For the text-containing cell, return its midpoint in [x, y] coordinate format. 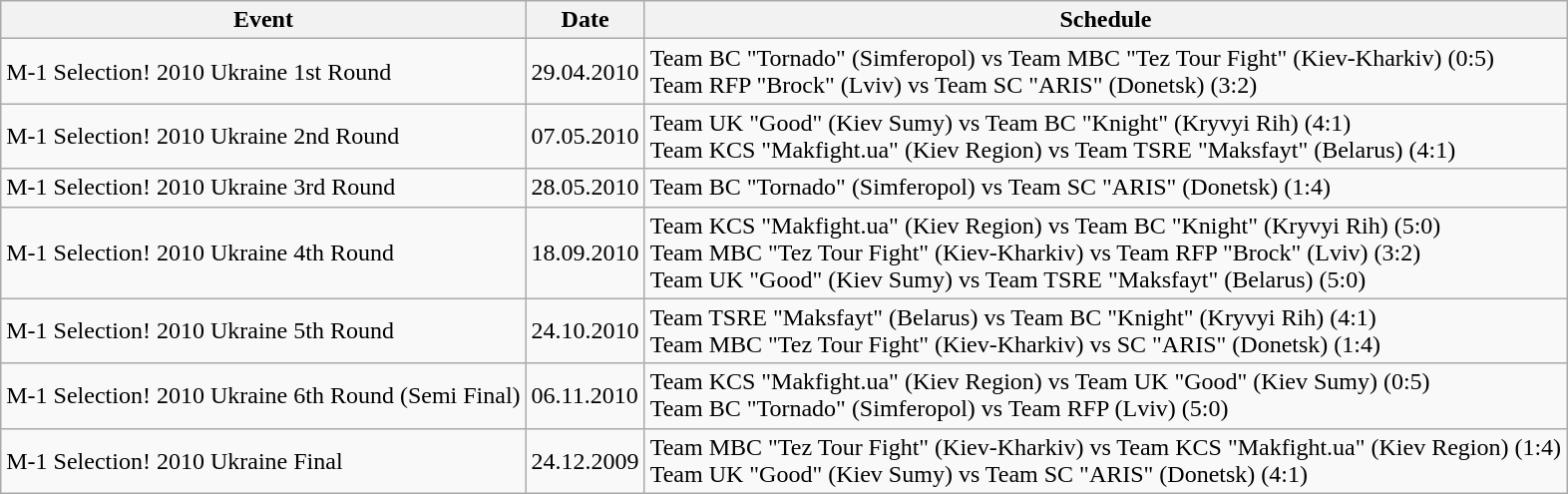
28.05.2010 [585, 188]
M-1 Selection! 2010 Ukraine 1st Round [263, 72]
06.11.2010 [585, 395]
29.04.2010 [585, 72]
M-1 Selection! 2010 Ukraine 6th Round (Semi Final) [263, 395]
M-1 Selection! 2010 Ukraine 5th Round [263, 331]
Team MBC "Tez Tour Fight" (Kiev-Kharkiv) vs Team KCS "Makfight.ua" (Kiev Region) (1:4)Team UK "Good" (Kiev Sumy) vs Team SC "ARIS" (Donetsk) (4:1) [1105, 461]
M-1 Selection! 2010 Ukraine Final [263, 461]
M-1 Selection! 2010 Ukraine 4th Round [263, 252]
24.12.2009 [585, 461]
Event [263, 20]
18.09.2010 [585, 252]
M-1 Selection! 2010 Ukraine 2nd Round [263, 136]
Schedule [1105, 20]
Team KCS "Makfight.ua" (Kiev Region) vs Team UK "Good" (Kiev Sumy) (0:5)Team BC "Tornado" (Simferopol) vs Team RFP (Lviv) (5:0) [1105, 395]
24.10.2010 [585, 331]
07.05.2010 [585, 136]
M-1 Selection! 2010 Ukraine 3rd Round [263, 188]
Team BC "Tornado" (Simferopol) vs Team MBC "Tez Tour Fight" (Kiev-Kharkiv) (0:5)Team RFP "Brock" (Lviv) vs Team SC "ARIS" (Donetsk) (3:2) [1105, 72]
Date [585, 20]
Team UK "Good" (Kiev Sumy) vs Team BC "Knight" (Kryvyi Rih) (4:1)Team KCS "Makfight.ua" (Kiev Region) vs Team TSRE "Maksfayt" (Belarus) (4:1) [1105, 136]
Team TSRE "Maksfayt" (Belarus) vs Team BC "Knight" (Kryvyi Rih) (4:1)Team MBC "Tez Tour Fight" (Kiev-Kharkiv) vs SC "ARIS" (Donetsk) (1:4) [1105, 331]
Team BC "Tornado" (Simferopol) vs Team SC "ARIS" (Donetsk) (1:4) [1105, 188]
